Scan for the cell matching the given text and deliver its (X, Y) coordinate at center. 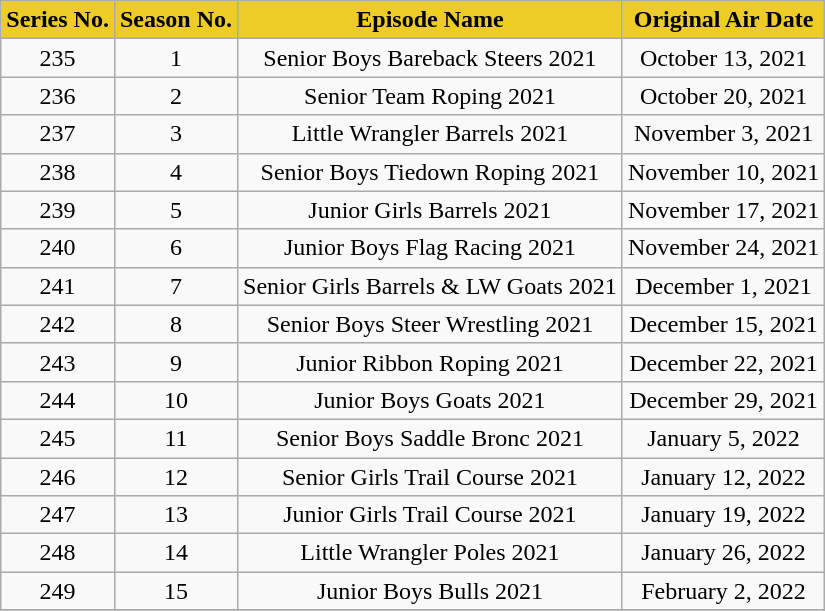
238 (58, 172)
235 (58, 58)
November 24, 2021 (723, 248)
2 (176, 96)
Junior Boys Goats 2021 (430, 400)
Little Wrangler Barrels 2021 (430, 134)
Original Air Date (723, 20)
January 12, 2022 (723, 477)
Season No. (176, 20)
Junior Boys Bulls 2021 (430, 591)
Little Wrangler Poles 2021 (430, 553)
3 (176, 134)
Junior Girls Barrels 2021 (430, 210)
Episode Name (430, 20)
248 (58, 553)
244 (58, 400)
Senior Team Roping 2021 (430, 96)
1 (176, 58)
Junior Girls Trail Course 2021 (430, 515)
February 2, 2022 (723, 591)
7 (176, 286)
December 22, 2021 (723, 362)
November 10, 2021 (723, 172)
12 (176, 477)
Junior Ribbon Roping 2021 (430, 362)
October 13, 2021 (723, 58)
December 29, 2021 (723, 400)
247 (58, 515)
6 (176, 248)
Senior Boys Saddle Bronc 2021 (430, 438)
241 (58, 286)
Senior Boys Tiedown Roping 2021 (430, 172)
Senior Girls Barrels & LW Goats 2021 (430, 286)
14 (176, 553)
243 (58, 362)
4 (176, 172)
240 (58, 248)
December 15, 2021 (723, 324)
December 1, 2021 (723, 286)
246 (58, 477)
January 26, 2022 (723, 553)
13 (176, 515)
November 3, 2021 (723, 134)
Series No. (58, 20)
Senior Girls Trail Course 2021 (430, 477)
242 (58, 324)
January 19, 2022 (723, 515)
9 (176, 362)
January 5, 2022 (723, 438)
237 (58, 134)
Senior Boys Bareback Steers 2021 (430, 58)
239 (58, 210)
15 (176, 591)
245 (58, 438)
8 (176, 324)
10 (176, 400)
November 17, 2021 (723, 210)
5 (176, 210)
236 (58, 96)
11 (176, 438)
Senior Boys Steer Wrestling 2021 (430, 324)
October 20, 2021 (723, 96)
249 (58, 591)
Junior Boys Flag Racing 2021 (430, 248)
